Return the [X, Y] coordinate for the center point of the cell that contains the specified text.  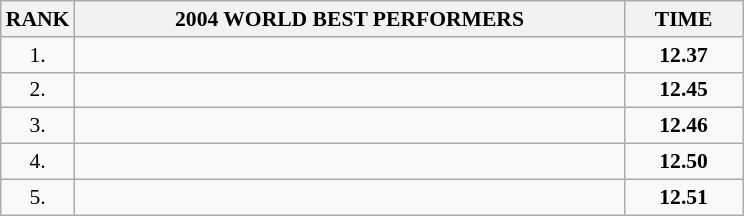
3. [38, 126]
12.46 [684, 126]
5. [38, 197]
RANK [38, 19]
4. [38, 162]
2004 WORLD BEST PERFORMERS [349, 19]
2. [38, 90]
12.50 [684, 162]
1. [38, 55]
TIME [684, 19]
12.45 [684, 90]
12.37 [684, 55]
12.51 [684, 197]
